Scan for the cell matching the given text and deliver its [X, Y] coordinate at center. 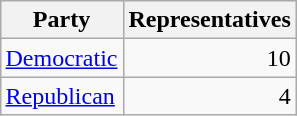
4 [210, 96]
Republican [62, 96]
Representatives [210, 20]
Democratic [62, 58]
10 [210, 58]
Party [62, 20]
